Detect which cell encompasses the target text, then output its [X, Y] center coordinate. 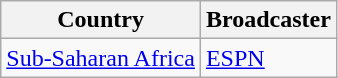
Broadcaster [268, 20]
ESPN [268, 58]
Country [101, 20]
Sub-Saharan Africa [101, 58]
